Locate the cell with the specified text and output its (X, Y) center coordinate. 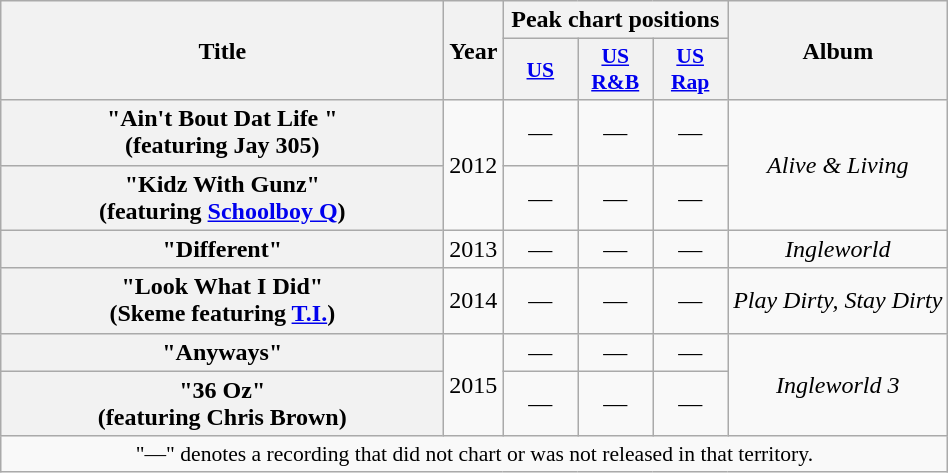
2012 (474, 165)
Album (838, 50)
US R&B (616, 70)
Peak chart positions (616, 20)
US Rap (690, 70)
US (540, 70)
"Different" (222, 249)
Year (474, 50)
"Ain't Bout Dat Life "(featuring Jay 305) (222, 132)
Alive & Living (838, 165)
2015 (474, 384)
"36 Oz"(featuring Chris Brown) (222, 404)
Ingleworld (838, 249)
"Look What I Did"(Skeme featuring T.I.) (222, 300)
"Anyways" (222, 352)
Ingleworld 3 (838, 384)
Title (222, 50)
"Kidz With Gunz"(featuring Schoolboy Q) (222, 198)
"—" denotes a recording that did not chart or was not released in that territory. (474, 454)
2014 (474, 300)
2013 (474, 249)
Play Dirty, Stay Dirty (838, 300)
